Locate the cell with the specified text and output its (x, y) center coordinate. 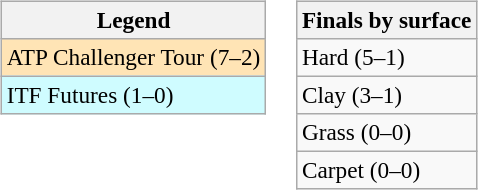
Legend (133, 20)
Hard (5–1) (387, 57)
ITF Futures (1–0) (133, 95)
Grass (0–0) (387, 133)
Clay (3–1) (387, 95)
Finals by surface (387, 20)
Carpet (0–0) (387, 171)
ATP Challenger Tour (7–2) (133, 57)
